Detect which cell encompasses the target text, then output its [X, Y] center coordinate. 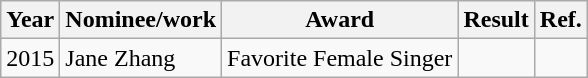
Jane Zhang [141, 58]
Ref. [560, 20]
Nominee/work [141, 20]
Favorite Female Singer [340, 58]
Year [30, 20]
Award [340, 20]
Result [496, 20]
2015 [30, 58]
